Determine the [x, y] coordinate at the center of the cell enclosing the given text.  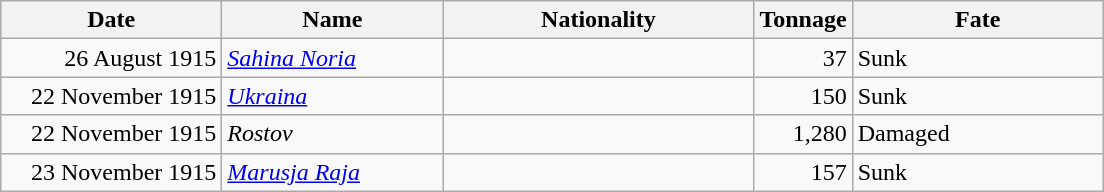
Nationality [598, 20]
1,280 [803, 134]
Damaged [978, 134]
37 [803, 58]
Tonnage [803, 20]
26 August 1915 [112, 58]
Marusja Raja [332, 172]
Ukraina [332, 96]
Date [112, 20]
Name [332, 20]
Fate [978, 20]
Sahina Noria [332, 58]
Rostov [332, 134]
23 November 1915 [112, 172]
150 [803, 96]
157 [803, 172]
